Scan for the cell matching the given text and deliver its (X, Y) coordinate at center. 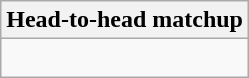
Head-to-head matchup (125, 20)
